Output the [X, Y] coordinate of the center of the cell containing the given text.  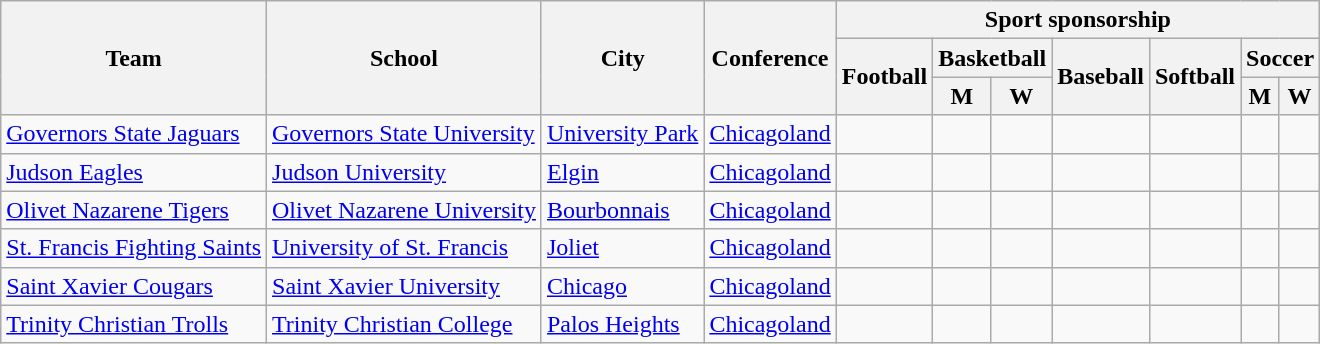
Basketball [992, 58]
Judson University [404, 172]
City [622, 58]
Judson Eagles [134, 172]
Softball [1194, 77]
Trinity Christian Trolls [134, 324]
School [404, 58]
Saint Xavier University [404, 286]
Baseball [1101, 77]
Bourbonnais [622, 210]
Team [134, 58]
Chicago [622, 286]
Governors State Jaguars [134, 134]
Joliet [622, 248]
St. Francis Fighting Saints [134, 248]
Trinity Christian College [404, 324]
Saint Xavier Cougars [134, 286]
Olivet Nazarene Tigers [134, 210]
Elgin [622, 172]
Conference [770, 58]
Football [884, 77]
University Park [622, 134]
Soccer [1280, 58]
Olivet Nazarene University [404, 210]
Governors State University [404, 134]
University of St. Francis [404, 248]
Palos Heights [622, 324]
Sport sponsorship [1078, 20]
